Pinpoint the cell where the given text exists, returning its [X, Y] midpoint coordinate. 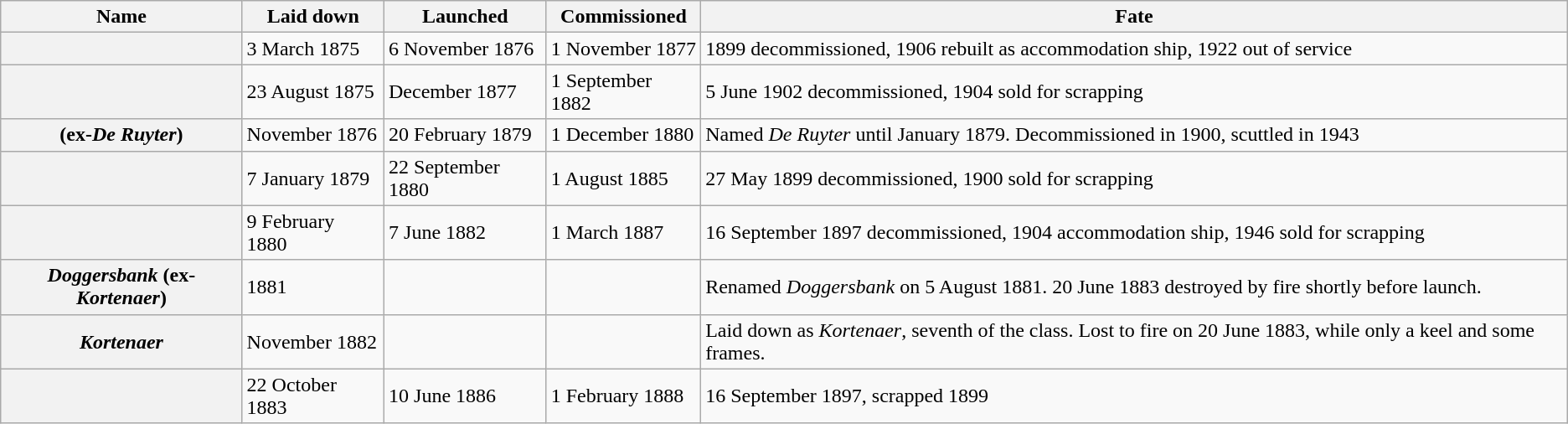
Laid down [313, 17]
16 September 1897 decommissioned, 1904 accommodation ship, 1946 sold for scrapping [1134, 233]
7 June 1882 [466, 233]
1899 decommissioned, 1906 rebuilt as accommodation ship, 1922 out of service [1134, 49]
1 December 1880 [623, 135]
22 October 1883 [313, 396]
Launched [466, 17]
1 September 1882 [623, 92]
Kortenaer [121, 342]
10 June 1886 [466, 396]
1 March 1887 [623, 233]
Fate [1134, 17]
Commissioned [623, 17]
1881 [313, 287]
Name [121, 17]
27 May 1899 decommissioned, 1900 sold for scrapping [1134, 178]
23 August 1875 [313, 92]
Laid down as Kortenaer, seventh of the class. Lost to fire on 20 June 1883, while only a keel and some frames. [1134, 342]
5 June 1902 decommissioned, 1904 sold for scrapping [1134, 92]
(ex-De Ruyter) [121, 135]
Doggersbank (ex-Kortenaer) [121, 287]
December 1877 [466, 92]
9 February 1880 [313, 233]
November 1882 [313, 342]
Renamed Doggersbank on 5 August 1881. 20 June 1883 destroyed by fire shortly before launch. [1134, 287]
22 September 1880 [466, 178]
16 September 1897, scrapped 1899 [1134, 396]
1 February 1888 [623, 396]
1 November 1877 [623, 49]
20 February 1879 [466, 135]
Named De Ruyter until January 1879. Decommissioned in 1900, scuttled in 1943 [1134, 135]
1 August 1885 [623, 178]
7 January 1879 [313, 178]
6 November 1876 [466, 49]
November 1876 [313, 135]
3 March 1875 [313, 49]
